Locate the cell with the specified text and output its [X, Y] center coordinate. 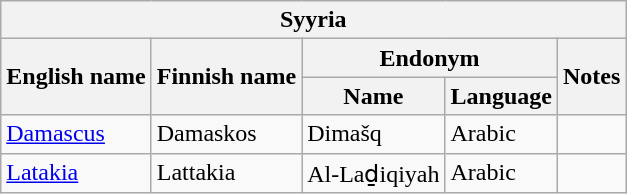
Name [374, 96]
Language [501, 96]
Latakia [76, 173]
Endonym [430, 58]
Al-Laḏiqiyah [374, 173]
Dimašq [374, 134]
Syyria [314, 20]
English name [76, 77]
Damascus [76, 134]
Damaskos [226, 134]
Finnish name [226, 77]
Notes [591, 77]
Lattakia [226, 173]
